Scan for the cell matching the given text and deliver its (X, Y) coordinate at center. 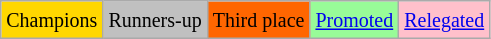
Runners-up (155, 20)
Relegated (444, 20)
Champions (52, 20)
Third place (258, 20)
Promoted (354, 20)
